Output the [x, y] coordinate of the center of the cell containing the given text.  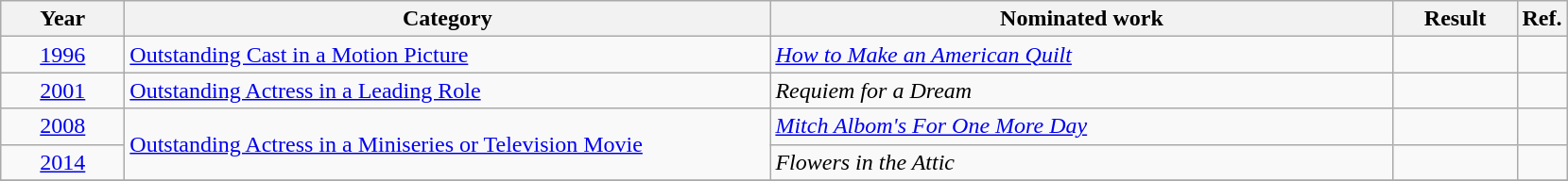
2014 [62, 162]
Requiem for a Dream [1081, 90]
Nominated work [1081, 19]
Category [448, 19]
Result [1456, 19]
Ref. [1542, 19]
Flowers in the Attic [1081, 162]
Year [62, 19]
1996 [62, 55]
How to Make an American Quilt [1081, 55]
Mitch Albom's For One More Day [1081, 126]
Outstanding Cast in a Motion Picture [448, 55]
2008 [62, 126]
Outstanding Actress in a Leading Role [448, 90]
Outstanding Actress in a Miniseries or Television Movie [448, 144]
2001 [62, 90]
